Return the (x, y) coordinate for the center point of the cell that contains the specified text.  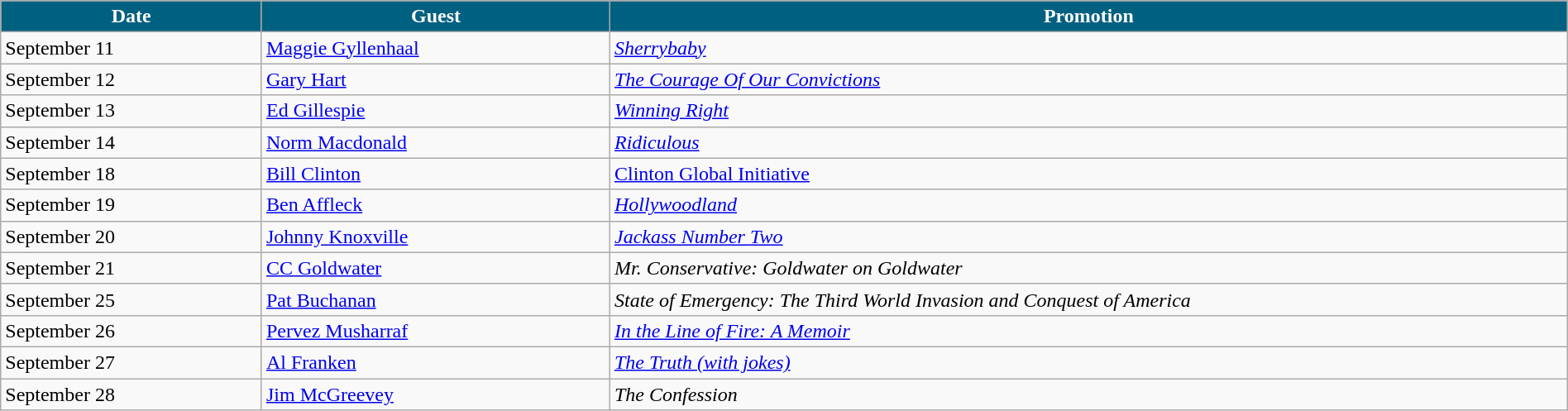
Jackass Number Two (1088, 237)
Johnny Knoxville (435, 237)
Guest (435, 17)
Ed Gillespie (435, 111)
The Truth (with jokes) (1088, 362)
Bill Clinton (435, 174)
The Courage Of Our Convictions (1088, 79)
September 25 (131, 299)
Pervez Musharraf (435, 331)
September 14 (131, 142)
September 11 (131, 48)
Ben Affleck (435, 205)
In the Line of Fire: A Memoir (1088, 331)
Gary Hart (435, 79)
September 27 (131, 362)
Pat Buchanan (435, 299)
September 18 (131, 174)
The Confession (1088, 394)
Winning Right (1088, 111)
September 19 (131, 205)
State of Emergency: The Third World Invasion and Conquest of America (1088, 299)
Mr. Conservative: Goldwater on Goldwater (1088, 268)
September 20 (131, 237)
CC Goldwater (435, 268)
Jim McGreevey (435, 394)
September 26 (131, 331)
Al Franken (435, 362)
Clinton Global Initiative (1088, 174)
Norm Macdonald (435, 142)
September 21 (131, 268)
Sherrybaby (1088, 48)
Maggie Gyllenhaal (435, 48)
Ridiculous (1088, 142)
Promotion (1088, 17)
Hollywoodland (1088, 205)
September 28 (131, 394)
September 13 (131, 111)
September 12 (131, 79)
Date (131, 17)
